Extract the [x, y] coordinate from the center of the cell holding the provided text.  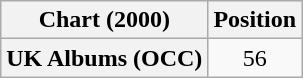
56 [255, 58]
Chart (2000) [104, 20]
Position [255, 20]
UK Albums (OCC) [104, 58]
